Determine the [x, y] coordinate at the center of the cell enclosing the given text.  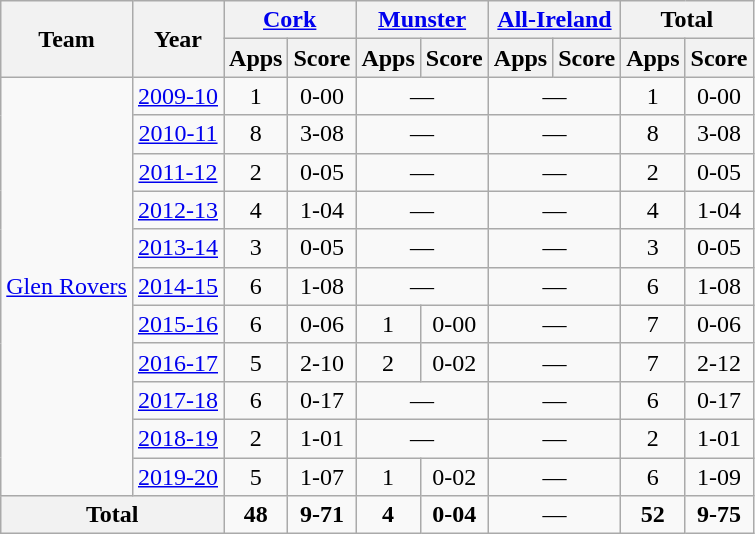
9-71 [322, 515]
2009-10 [178, 96]
9-75 [719, 515]
1-09 [719, 477]
48 [256, 515]
All-Ireland [554, 20]
2011-12 [178, 172]
Glen Rovers [67, 286]
0-04 [454, 515]
2017-18 [178, 400]
Team [67, 39]
2015-16 [178, 324]
2019-20 [178, 477]
Year [178, 39]
2016-17 [178, 362]
2-10 [322, 362]
2012-13 [178, 210]
Cork [290, 20]
2013-14 [178, 248]
2014-15 [178, 286]
Munster [422, 20]
2010-11 [178, 134]
52 [653, 515]
1-07 [322, 477]
2-12 [719, 362]
2018-19 [178, 438]
